Return the [X, Y] coordinate for the center point of the cell that contains the specified text.  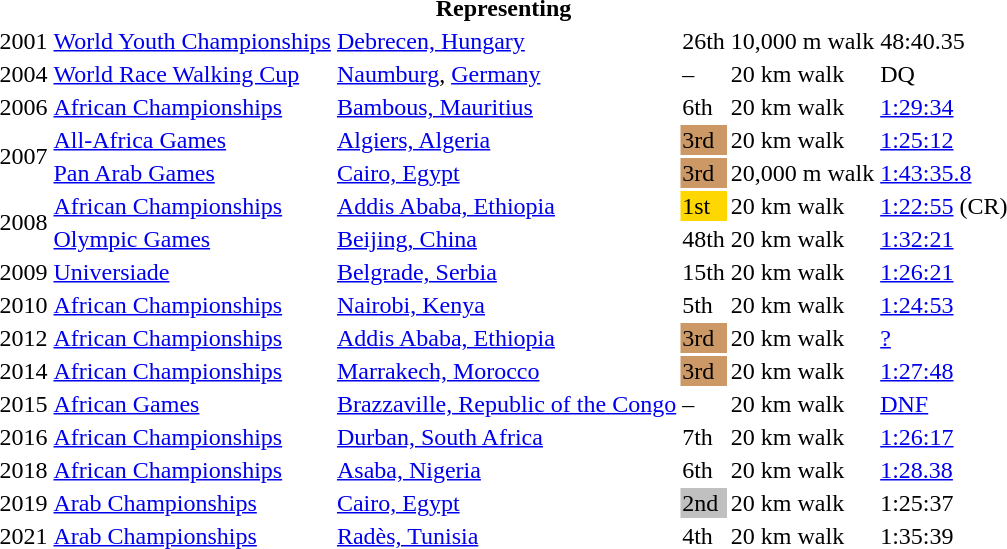
48th [704, 239]
World Youth Championships [192, 41]
15th [704, 272]
Beijing, China [506, 239]
Olympic Games [192, 239]
Asaba, Nigeria [506, 470]
2nd [704, 503]
Brazzaville, Republic of the Congo [506, 404]
20,000 m walk [802, 173]
1st [704, 206]
African Games [192, 404]
World Race Walking Cup [192, 74]
All-Africa Games [192, 140]
Bambous, Mauritius [506, 107]
Debrecen, Hungary [506, 41]
Pan Arab Games [192, 173]
Nairobi, Kenya [506, 305]
Algiers, Algeria [506, 140]
Marrakech, Morocco [506, 371]
10,000 m walk [802, 41]
Universiade [192, 272]
Durban, South Africa [506, 437]
Arab Championships [192, 503]
26th [704, 41]
7th [704, 437]
Belgrade, Serbia [506, 272]
Naumburg, Germany [506, 74]
5th [704, 305]
